Locate the cell with the specified text and output its [X, Y] center coordinate. 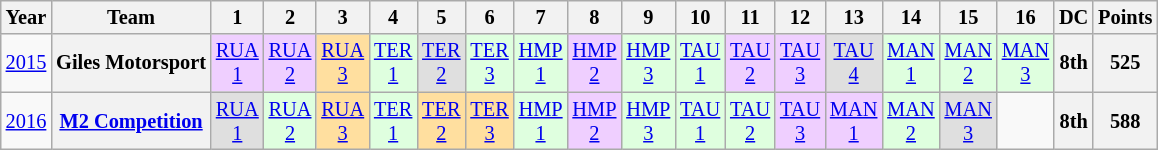
8 [594, 17]
2016 [26, 121]
2015 [26, 63]
Team [131, 17]
4 [393, 17]
9 [648, 17]
13 [854, 17]
3 [342, 17]
1 [238, 17]
525 [1125, 63]
M2 Competition [131, 121]
2 [290, 17]
12 [800, 17]
10 [700, 17]
Year [26, 17]
5 [441, 17]
Points [1125, 17]
DC [1074, 17]
16 [1026, 17]
14 [910, 17]
6 [489, 17]
11 [750, 17]
7 [541, 17]
588 [1125, 121]
TAU4 [854, 63]
15 [968, 17]
Giles Motorsport [131, 63]
